Identify which cell holds the provided text, then report its (x, y) central coordinate. 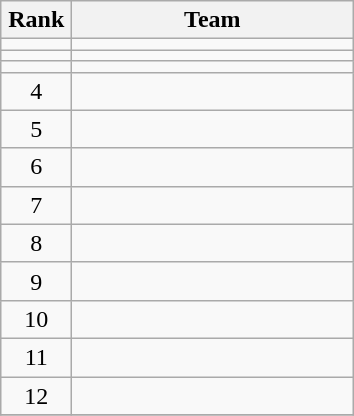
5 (36, 129)
12 (36, 395)
9 (36, 281)
6 (36, 167)
11 (36, 357)
8 (36, 243)
4 (36, 91)
10 (36, 319)
Rank (36, 20)
7 (36, 205)
Team (212, 20)
